Detect which cell encompasses the target text, then output its [X, Y] center coordinate. 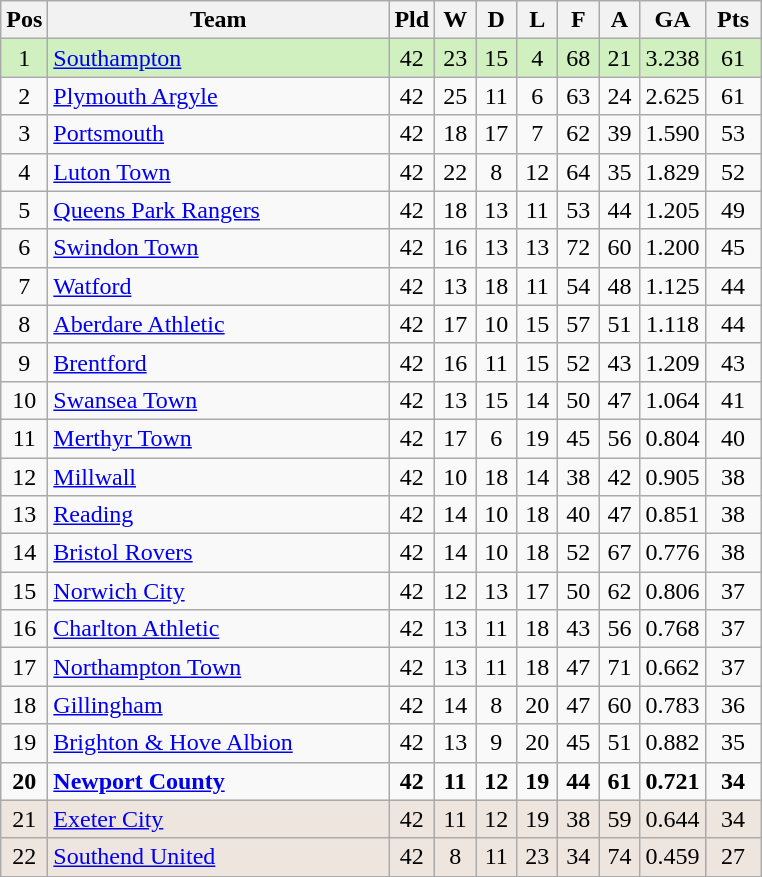
1.200 [672, 248]
27 [733, 857]
Portsmouth [218, 134]
1.205 [672, 210]
0.882 [672, 743]
GA [672, 20]
Luton Town [218, 172]
0.662 [672, 667]
0.851 [672, 515]
Aberdare Athletic [218, 324]
72 [578, 248]
L [538, 20]
Merthyr Town [218, 438]
Brentford [218, 362]
Brighton & Hove Albion [218, 743]
D [496, 20]
Team [218, 20]
Northampton Town [218, 667]
Bristol Rovers [218, 553]
W [456, 20]
0.804 [672, 438]
Norwich City [218, 591]
0.905 [672, 477]
1.829 [672, 172]
Gillingham [218, 705]
67 [620, 553]
Reading [218, 515]
68 [578, 58]
Charlton Athletic [218, 629]
48 [620, 286]
Exeter City [218, 819]
0.459 [672, 857]
1 [24, 58]
1.125 [672, 286]
Pld [412, 20]
1.590 [672, 134]
Southampton [218, 58]
F [578, 20]
36 [733, 705]
Southend United [218, 857]
2.625 [672, 96]
Pts [733, 20]
Swansea Town [218, 400]
57 [578, 324]
Swindon Town [218, 248]
71 [620, 667]
Plymouth Argyle [218, 96]
0.721 [672, 781]
Newport County [218, 781]
25 [456, 96]
74 [620, 857]
54 [578, 286]
A [620, 20]
1.209 [672, 362]
64 [578, 172]
1.118 [672, 324]
0.644 [672, 819]
2 [24, 96]
24 [620, 96]
63 [578, 96]
Pos [24, 20]
41 [733, 400]
Watford [218, 286]
1.064 [672, 400]
59 [620, 819]
0.776 [672, 553]
3.238 [672, 58]
39 [620, 134]
Queens Park Rangers [218, 210]
49 [733, 210]
0.806 [672, 591]
Millwall [218, 477]
0.768 [672, 629]
0.783 [672, 705]
3 [24, 134]
5 [24, 210]
